Return (X, Y) of the center of cell containing provided text 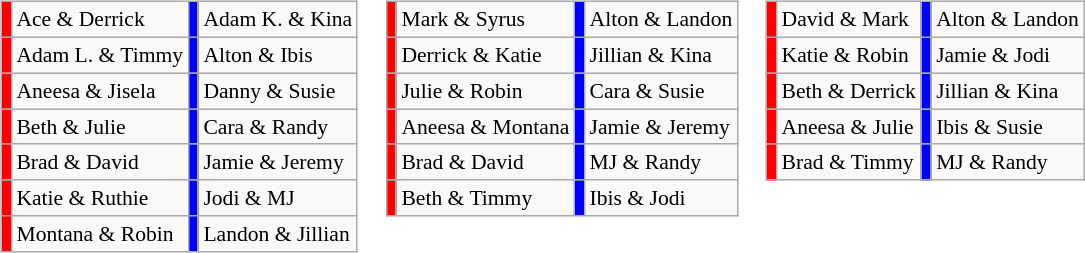
Ibis & Jodi (660, 198)
Montana & Robin (100, 234)
Cara & Randy (278, 127)
Adam L. & Timmy (100, 55)
Derrick & Katie (485, 55)
Mark & Syrus (485, 20)
Alton & Ibis (278, 55)
Brad & Timmy (849, 162)
Danny & Susie (278, 91)
Beth & Timmy (485, 198)
Adam K. & Kina (278, 20)
Katie & Ruthie (100, 198)
Beth & Julie (100, 127)
Aneesa & Montana (485, 127)
Jamie & Jodi (1008, 55)
Aneesa & Julie (849, 127)
Jodi & MJ (278, 198)
Ace & Derrick (100, 20)
David & Mark (849, 20)
Beth & Derrick (849, 91)
Landon & Jillian (278, 234)
Ibis & Susie (1008, 127)
Aneesa & Jisela (100, 91)
Julie & Robin (485, 91)
Katie & Robin (849, 55)
Cara & Susie (660, 91)
